Provide the [X, Y] coordinate of the cell's center where the given text is located.  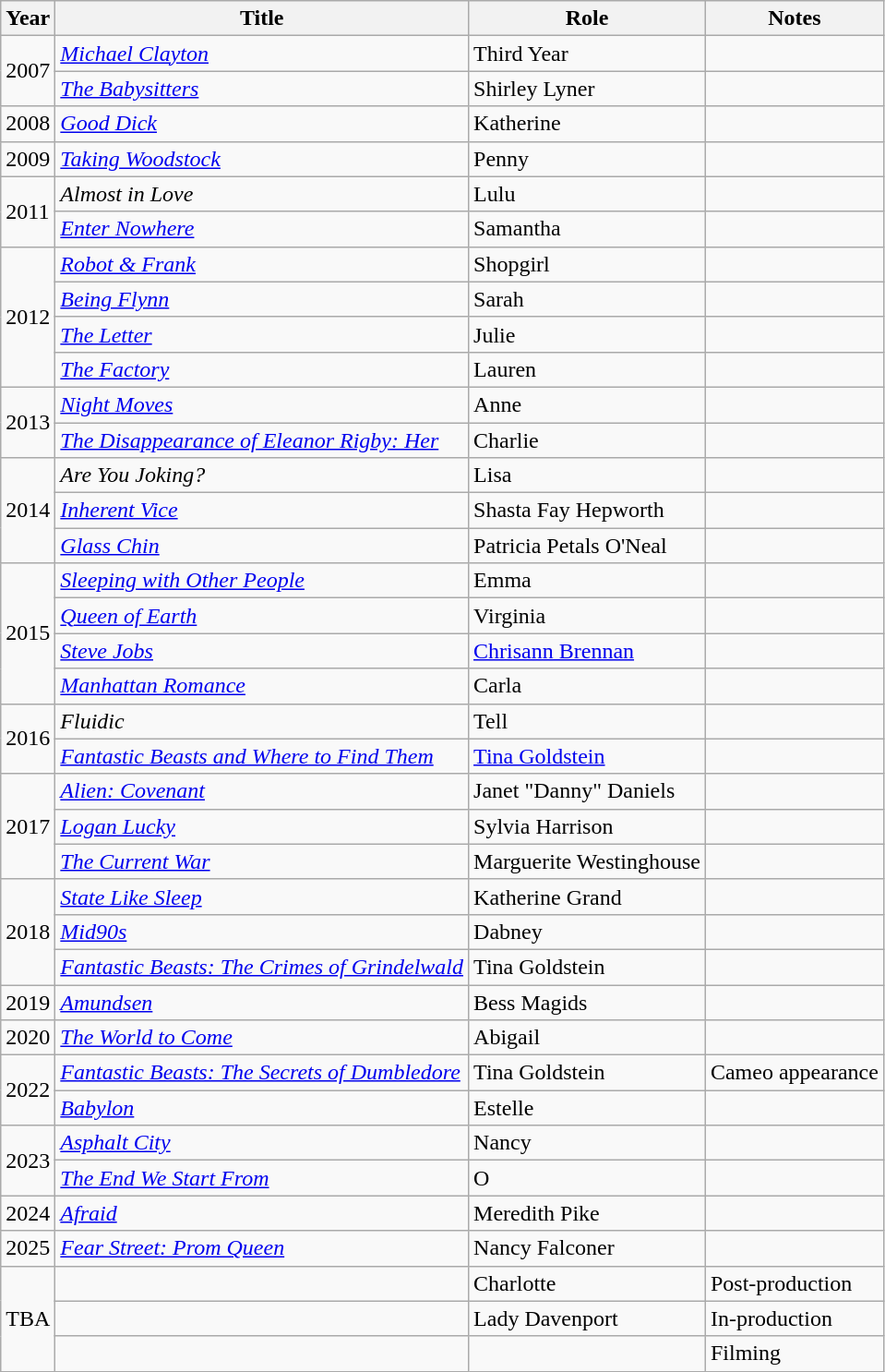
Chrisann Brennan [587, 651]
Katherine [587, 124]
Mid90s [262, 932]
2017 [28, 826]
Fantastic Beasts: The Crimes of Grindelwald [262, 967]
Post-production [794, 1283]
The Letter [262, 334]
2009 [28, 159]
Role [587, 18]
Sleeping with Other People [262, 581]
Night Moves [262, 404]
Manhattan Romance [262, 686]
Logan Lucky [262, 826]
Dabney [587, 932]
The Current War [262, 861]
Filming [794, 1354]
Sarah [587, 299]
Robot & Frank [262, 264]
Marguerite Westinghouse [587, 861]
Asphalt City [262, 1143]
Charlie [587, 440]
Steve Jobs [262, 651]
TBA [28, 1318]
Enter Nowhere [262, 229]
Lady Davenport [587, 1318]
Fantastic Beasts: The Secrets of Dumbledore [262, 1073]
Janet "Danny" Daniels [587, 791]
Fantastic Beasts and Where to Find Them [262, 756]
Notes [794, 18]
Babylon [262, 1108]
The Disappearance of Eleanor Rigby: Her [262, 440]
Are You Joking? [262, 475]
Fear Street: Prom Queen [262, 1248]
Michael Clayton [262, 54]
Title [262, 18]
State Like Sleep [262, 897]
2018 [28, 932]
Katherine Grand [587, 897]
2007 [28, 71]
Meredith Pike [587, 1213]
Emma [587, 581]
2024 [28, 1213]
Being Flynn [262, 299]
2008 [28, 124]
Glass Chin [262, 546]
Anne [587, 404]
Taking Woodstock [262, 159]
Samantha [587, 229]
2016 [28, 739]
The World to Come [262, 1038]
Nancy Falconer [587, 1248]
Fluidic [262, 721]
2025 [28, 1248]
Abigail [587, 1038]
Patricia Petals O'Neal [587, 546]
Lulu [587, 194]
2022 [28, 1090]
Charlotte [587, 1283]
2015 [28, 633]
Tell [587, 721]
Julie [587, 334]
Lisa [587, 475]
Bess Magids [587, 1002]
2019 [28, 1002]
Shasta Fay Hepworth [587, 511]
Carla [587, 686]
O [587, 1178]
2013 [28, 422]
Alien: Covenant [262, 791]
Year [28, 18]
2012 [28, 317]
The Factory [262, 369]
Nancy [587, 1143]
Queen of Earth [262, 616]
In-production [794, 1318]
Shopgirl [587, 264]
Almost in Love [262, 194]
Estelle [587, 1108]
Shirley Lyner [587, 89]
Penny [587, 159]
Cameo appearance [794, 1073]
2011 [28, 211]
Sylvia Harrison [587, 826]
Good Dick [262, 124]
Amundsen [262, 1002]
Virginia [587, 616]
Lauren [587, 369]
Afraid [262, 1213]
Inherent Vice [262, 511]
2020 [28, 1038]
2014 [28, 511]
Third Year [587, 54]
The Babysitters [262, 89]
2023 [28, 1161]
The End We Start From [262, 1178]
